Return the [X, Y] coordinate for the center point of the cell that contains the specified text.  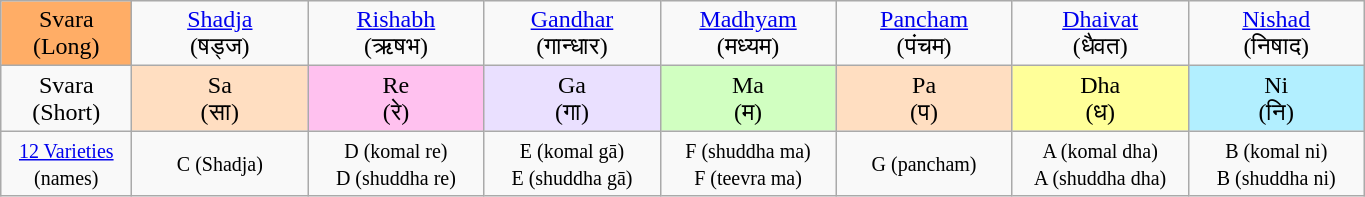
Ma(म) [748, 98]
Svara(Short) [66, 98]
Dha(ध) [1100, 98]
Madhyam(मध्यम) [748, 34]
Pancham(पंचम) [924, 34]
D (komal re)D (shuddha re) [396, 164]
12 Varieties (names) [66, 164]
B (komal ni)B (shuddha ni) [1276, 164]
Ga(गा) [572, 98]
Shadja(षड्ज) [220, 34]
E (komal gā)E (shuddha gā) [572, 164]
Nishad(निषाद) [1276, 34]
G (pancham) [924, 164]
Re(रे) [396, 98]
Pa(प) [924, 98]
Gandhar(गान्धार) [572, 34]
A (komal dha)A (shuddha dha) [1100, 164]
Ni(नि) [1276, 98]
Rishabh(ऋषभ) [396, 34]
F (shuddha ma)F (teevra ma) [748, 164]
Svara(Long) [66, 34]
C (Shadja) [220, 164]
Sa(सा) [220, 98]
Dhaivat(धैवत) [1100, 34]
